Extract the (x, y) coordinate from the center of the cell holding the provided text.  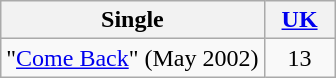
13 (300, 58)
Single (132, 20)
UK (300, 20)
"Come Back" (May 2002) (132, 58)
